Provide the [X, Y] coordinate of the cell's center where the given text is located.  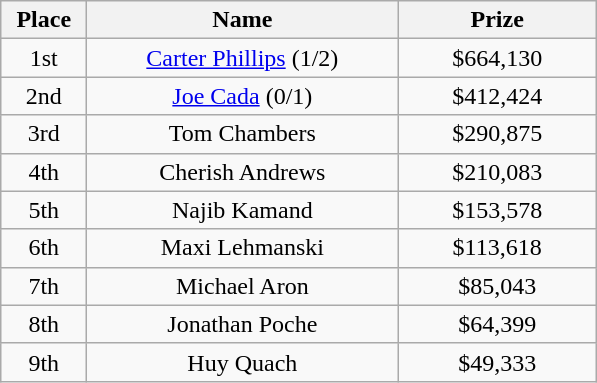
Huy Quach [242, 362]
9th [44, 362]
Joe Cada (0/1) [242, 96]
Name [242, 20]
$412,424 [498, 96]
Jonathan Poche [242, 324]
$153,578 [498, 210]
5th [44, 210]
$210,083 [498, 172]
$64,399 [498, 324]
Carter Phillips (1/2) [242, 58]
6th [44, 248]
$664,130 [498, 58]
Prize [498, 20]
7th [44, 286]
$49,333 [498, 362]
$113,618 [498, 248]
$290,875 [498, 134]
Tom Chambers [242, 134]
3rd [44, 134]
1st [44, 58]
$85,043 [498, 286]
Place [44, 20]
8th [44, 324]
Michael Aron [242, 286]
4th [44, 172]
2nd [44, 96]
Maxi Lehmanski [242, 248]
Cherish Andrews [242, 172]
Najib Kamand [242, 210]
